Extract the (x, y) coordinate from the center of the cell holding the provided text.  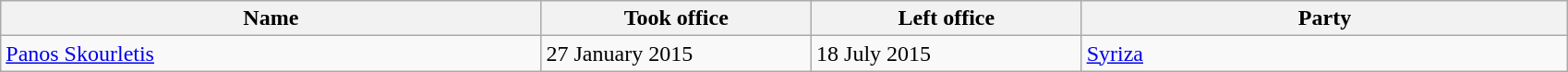
Took office (676, 18)
Panos Skourletis (271, 54)
Name (271, 18)
27 January 2015 (676, 54)
Party (1324, 18)
Syriza (1324, 54)
18 July 2015 (947, 54)
Left office (947, 18)
